Locate the cell with the specified text and output its (X, Y) center coordinate. 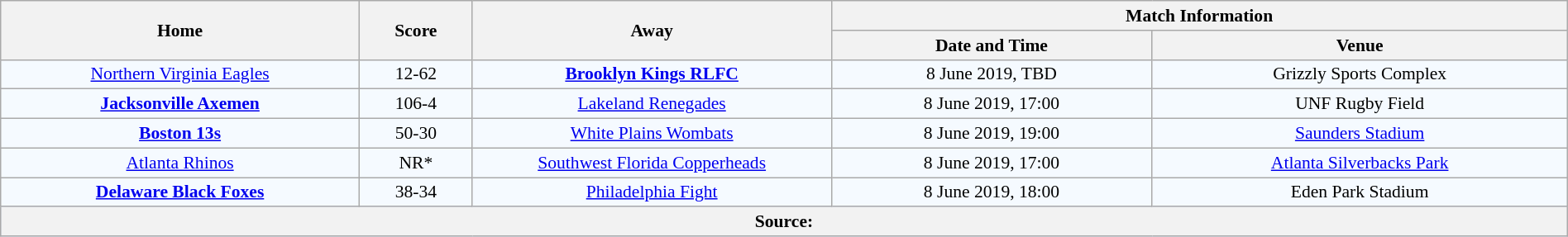
Source: (784, 222)
Home (180, 30)
Eden Park Stadium (1360, 192)
Jacksonville Axemen (180, 104)
38-34 (415, 192)
Saunders Stadium (1360, 134)
8 June 2019, TBD (992, 74)
8 June 2019, 19:00 (992, 134)
50-30 (415, 134)
Venue (1360, 45)
NR* (415, 163)
Lakeland Renegades (652, 104)
Boston 13s (180, 134)
UNF Rugby Field (1360, 104)
Grizzly Sports Complex (1360, 74)
Date and Time (992, 45)
106-4 (415, 104)
Atlanta Rhinos (180, 163)
Atlanta Silverbacks Park (1360, 163)
Brooklyn Kings RLFC (652, 74)
12-62 (415, 74)
Score (415, 30)
8 June 2019, 18:00 (992, 192)
Away (652, 30)
White Plains Wombats (652, 134)
Southwest Florida Copperheads (652, 163)
Philadelphia Fight (652, 192)
Delaware Black Foxes (180, 192)
Northern Virginia Eagles (180, 74)
Match Information (1199, 16)
